Determine the (X, Y) coordinate at the center of the cell enclosing the given text.  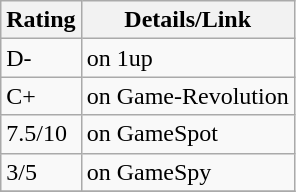
on GameSpot (188, 134)
C+ (41, 96)
Rating (41, 20)
Details/Link (188, 20)
7.5/10 (41, 134)
D- (41, 58)
3/5 (41, 172)
on GameSpy (188, 172)
on Game-Revolution (188, 96)
on 1up (188, 58)
